Locate the cell with the specified text and output its [X, Y] center coordinate. 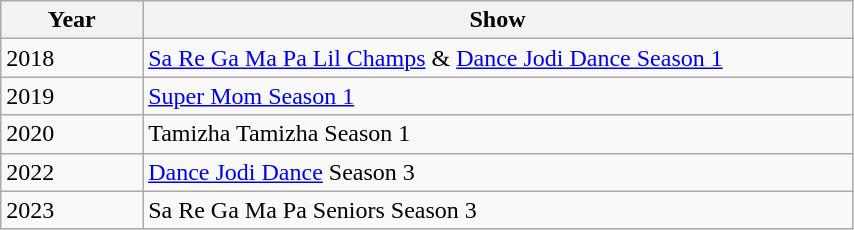
Tamizha Tamizha Season 1 [498, 134]
2023 [72, 210]
Dance Jodi Dance Season 3 [498, 172]
2018 [72, 58]
Year [72, 20]
Super Mom Season 1 [498, 96]
2020 [72, 134]
Sa Re Ga Ma Pa Lil Champs & Dance Jodi Dance Season 1 [498, 58]
Sa Re Ga Ma Pa Seniors Season 3 [498, 210]
2022 [72, 172]
Show [498, 20]
2019 [72, 96]
